Scan for the cell matching the given text and deliver its (X, Y) coordinate at center. 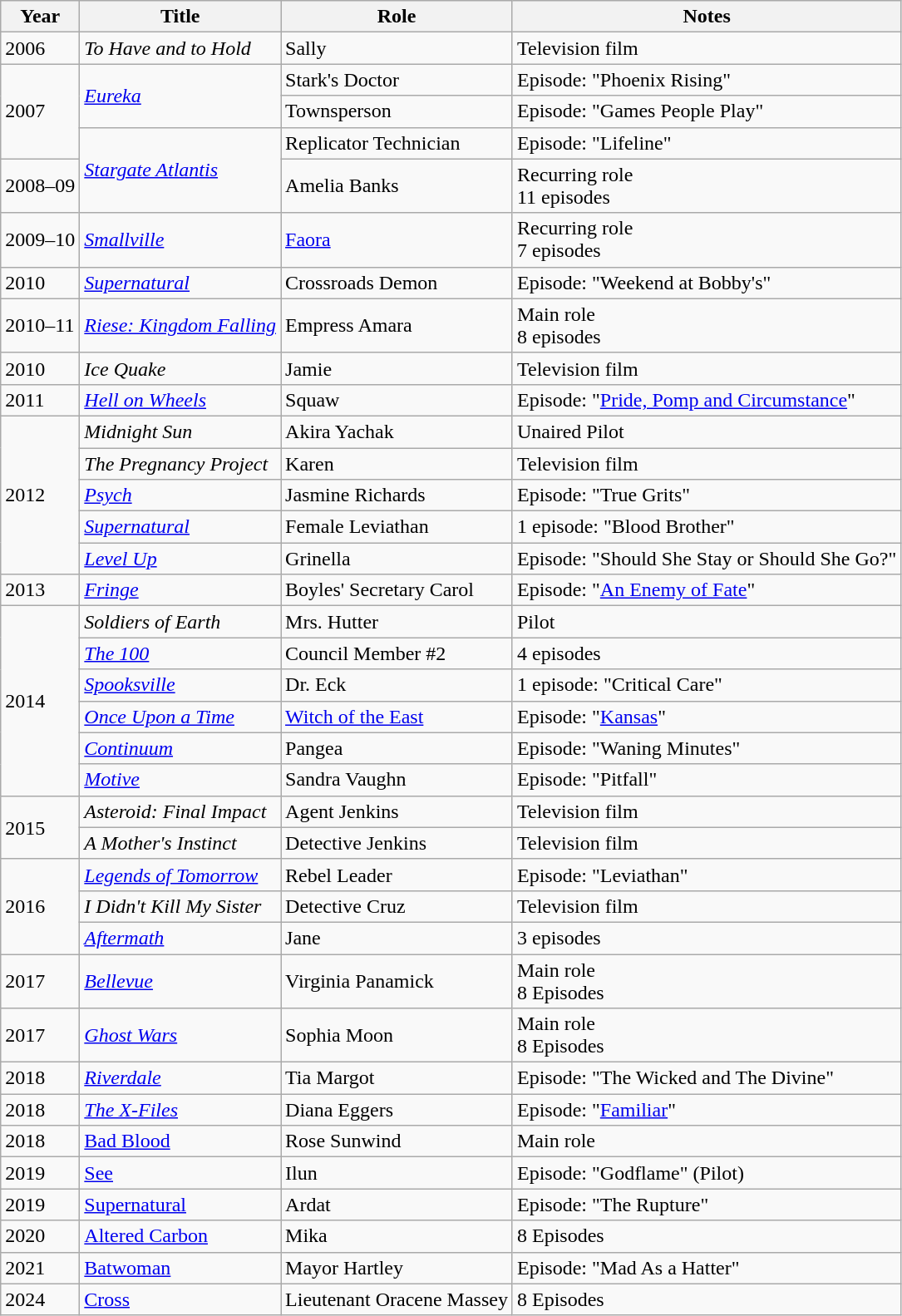
Once Upon a Time (180, 717)
Diana Eggers (397, 1110)
Main role8 episodes (707, 326)
Mrs. Hutter (397, 622)
Episode: "Pitfall" (707, 780)
Episode: "Familiar" (707, 1110)
Riverdale (180, 1078)
Spooksville (180, 685)
Empress Amara (397, 326)
Jasmine Richards (397, 495)
Riese: Kingdom Falling (180, 326)
Aftermath (180, 938)
Soldiers of Earth (180, 622)
Level Up (180, 559)
Ice Quake (180, 368)
Episode: "True Grits" (707, 495)
Faora (397, 239)
Episode: "Kansas" (707, 717)
2011 (40, 400)
3 episodes (707, 938)
Ilun (397, 1173)
Rebel Leader (397, 875)
Female Leviathan (397, 527)
Episode: "Weekend at Bobby's" (707, 283)
Karen (397, 463)
Dr. Eck (397, 685)
Smallville (180, 239)
Eureka (180, 96)
2021 (40, 1268)
Episode: "An Enemy of Fate" (707, 590)
Agent Jenkins (397, 811)
Main role8 Episodes (707, 1036)
Tia Margot (397, 1078)
Council Member #2 (397, 653)
Bellevue (180, 981)
Episode: "Leviathan" (707, 875)
1 episode: "Critical Care" (707, 685)
Fringe (180, 590)
Role (397, 17)
Mayor Hartley (397, 1268)
Hell on Wheels (180, 400)
2009–10 (40, 239)
4 episodes (707, 653)
Sally (397, 48)
Crossroads Demon (397, 283)
Bad Blood (180, 1141)
Episode: "Waning Minutes" (707, 748)
Episode: "Should She Stay or Should She Go?" (707, 559)
I Didn't Kill My Sister (180, 906)
Ardat (397, 1205)
Boyles' Secretary Carol (397, 590)
Grinella (397, 559)
Jamie (397, 368)
Episode: "Mad As a Hatter" (707, 1268)
Episode: "Phoenix Rising" (707, 80)
Main role 8 Episodes (707, 981)
Squaw (397, 400)
Mika (397, 1236)
Episode: "The Rupture" (707, 1205)
Witch of the East (397, 717)
2020 (40, 1236)
Episode: "Lifeline" (707, 143)
Ghost Wars (180, 1036)
Amelia Banks (397, 186)
Main role (707, 1141)
Rose Sunwind (397, 1141)
Lieutenant Oracene Massey (397, 1299)
Detective Jenkins (397, 843)
2015 (40, 827)
To Have and to Hold (180, 48)
Title (180, 17)
Psych (180, 495)
Notes (707, 17)
The Pregnancy Project (180, 463)
Episode: "Godflame" (Pilot) (707, 1173)
Motive (180, 780)
The X-Files (180, 1110)
Legends of Tomorrow (180, 875)
Cross (180, 1299)
Sandra Vaughn (397, 780)
See (180, 1173)
2008–09 (40, 186)
1 episode: "Blood Brother" (707, 527)
Batwoman (180, 1268)
2006 (40, 48)
2016 (40, 906)
2014 (40, 701)
Asteroid: Final Impact (180, 811)
Sophia Moon (397, 1036)
2024 (40, 1299)
Townsperson (397, 111)
Altered Carbon (180, 1236)
A Mother's Instinct (180, 843)
Episode: "Games People Play" (707, 111)
Detective Cruz (397, 906)
Virginia Panamick (397, 981)
Continuum (180, 748)
2012 (40, 495)
2007 (40, 111)
Stark's Doctor (397, 80)
Recurring role7 episodes (707, 239)
Recurring role11 episodes (707, 186)
2013 (40, 590)
Year (40, 17)
Unaired Pilot (707, 431)
Pilot (707, 622)
Stargate Atlantis (180, 170)
Episode: "Pride, Pomp and Circumstance" (707, 400)
2010–11 (40, 326)
Replicator Technician (397, 143)
Pangea (397, 748)
Midnight Sun (180, 431)
Akira Yachak (397, 431)
Episode: "The Wicked and The Divine" (707, 1078)
The 100 (180, 653)
Jane (397, 938)
